Search for the cell housing the specified text and yield its [X, Y] center coordinate. 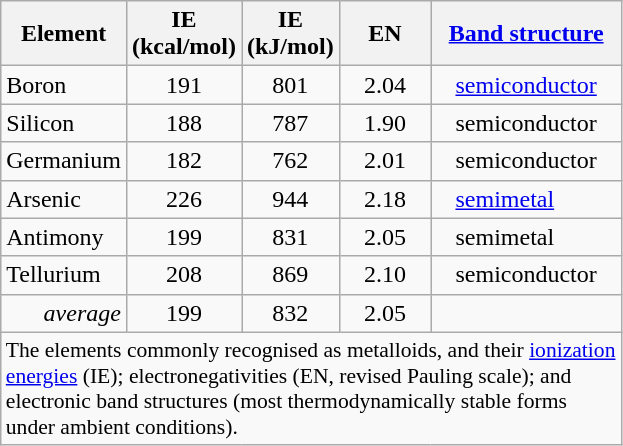
1.90 [385, 123]
188 [184, 123]
787 [291, 123]
IE(kcal/mol) [184, 34]
Silicon [64, 123]
Boron [64, 85]
2.10 [385, 275]
208 [184, 275]
831 [291, 237]
869 [291, 275]
EN [385, 34]
182 [184, 161]
801 [291, 85]
Antimony [64, 237]
2.04 [385, 85]
191 [184, 85]
Band structure [526, 34]
762 [291, 161]
2.01 [385, 161]
226 [184, 199]
IE(kJ/mol) [291, 34]
Arsenic [64, 199]
944 [291, 199]
832 [291, 313]
Element [64, 34]
2.18 [385, 199]
Tellurium [64, 275]
Germanium [64, 161]
average [64, 313]
